Identify which cell holds the provided text, then report its [x, y] central coordinate. 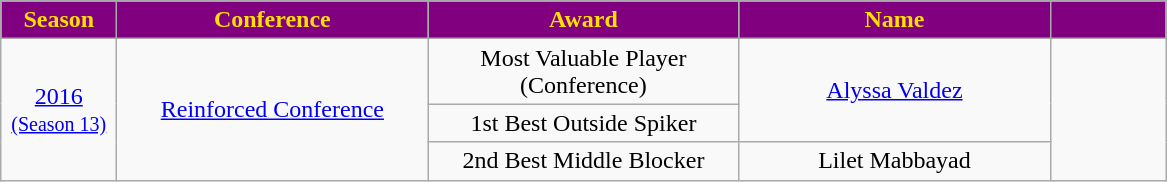
2nd Best Middle Blocker [584, 161]
Most Valuable Player (Conference) [584, 72]
1st Best Outside Spiker [584, 123]
Award [584, 20]
Season [59, 20]
Alyssa Valdez [894, 90]
2016 (Season 13) [59, 110]
Name [894, 20]
Reinforced Conference [272, 110]
Conference [272, 20]
Lilet Mabbayad [894, 161]
